Detect which cell encompasses the target text, then output its [x, y] center coordinate. 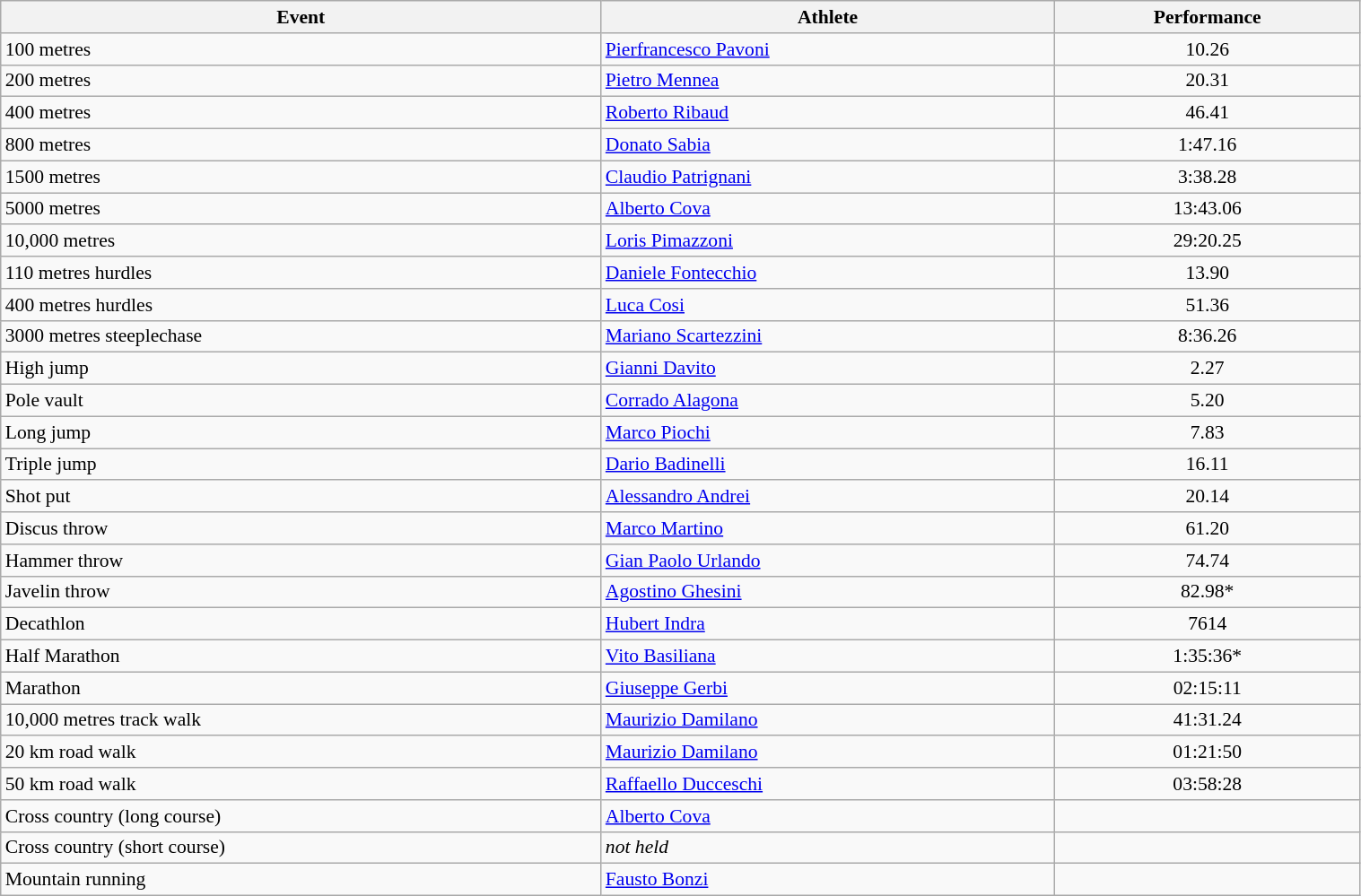
200 metres [301, 81]
High jump [301, 369]
Raffaello Ducceschi [828, 784]
10,000 metres [301, 241]
Discus throw [301, 528]
29:20.25 [1208, 241]
5000 metres [301, 209]
7614 [1208, 624]
51.36 [1208, 305]
3:38.28 [1208, 177]
03:58:28 [1208, 784]
50 km road walk [301, 784]
41:31.24 [1208, 720]
20 km road walk [301, 752]
Roberto Ribaud [828, 113]
10,000 metres track walk [301, 720]
Mountain running [301, 880]
Vito Basiliana [828, 657]
Alessandro Andrei [828, 497]
1500 metres [301, 177]
13.90 [1208, 273]
Cross country (long course) [301, 816]
not held [828, 848]
74.74 [1208, 561]
82.98* [1208, 592]
16.11 [1208, 465]
Corrado Alagona [828, 401]
Hammer throw [301, 561]
20.14 [1208, 497]
Performance [1208, 17]
Javelin throw [301, 592]
800 metres [301, 145]
Event [301, 17]
Cross country (short course) [301, 848]
Shot put [301, 497]
Donato Sabia [828, 145]
Agostino Ghesini [828, 592]
5.20 [1208, 401]
02:15:11 [1208, 688]
Pole vault [301, 401]
Pierfrancesco Pavoni [828, 49]
8:36.26 [1208, 336]
Marathon [301, 688]
61.20 [1208, 528]
46.41 [1208, 113]
Gianni Davito [828, 369]
Loris Pimazzoni [828, 241]
Luca Cosi [828, 305]
Marco Piochi [828, 432]
Giuseppe Gerbi [828, 688]
Fausto Bonzi [828, 880]
Triple jump [301, 465]
1:47.16 [1208, 145]
2.27 [1208, 369]
Decathlon [301, 624]
20.31 [1208, 81]
400 metres [301, 113]
Hubert Indra [828, 624]
13:43.06 [1208, 209]
10.26 [1208, 49]
400 metres hurdles [301, 305]
01:21:50 [1208, 752]
Half Marathon [301, 657]
110 metres hurdles [301, 273]
Daniele Fontecchio [828, 273]
Long jump [301, 432]
3000 metres steeplechase [301, 336]
Dario Badinelli [828, 465]
1:35:36* [1208, 657]
Athlete [828, 17]
7.83 [1208, 432]
Mariano Scartezzini [828, 336]
Pietro Mennea [828, 81]
Claudio Patrignani [828, 177]
Gian Paolo Urlando [828, 561]
Marco Martino [828, 528]
100 metres [301, 49]
